Output the (X, Y) coordinate of the center of the cell containing the given text.  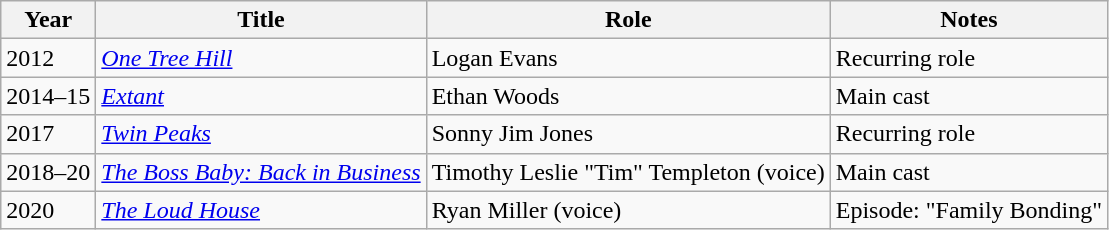
Episode: "Family Bonding" (968, 210)
Logan Evans (628, 58)
The Loud House (261, 210)
Role (628, 20)
2018–20 (48, 172)
Year (48, 20)
2020 (48, 210)
Sonny Jim Jones (628, 134)
The Boss Baby: Back in Business (261, 172)
Ethan Woods (628, 96)
2014–15 (48, 96)
Notes (968, 20)
Extant (261, 96)
2017 (48, 134)
Title (261, 20)
Ryan Miller (voice) (628, 210)
One Tree Hill (261, 58)
Twin Peaks (261, 134)
Timothy Leslie "Tim" Templeton (voice) (628, 172)
2012 (48, 58)
